Return the [x, y] coordinate for the center point of the cell that contains the specified text.  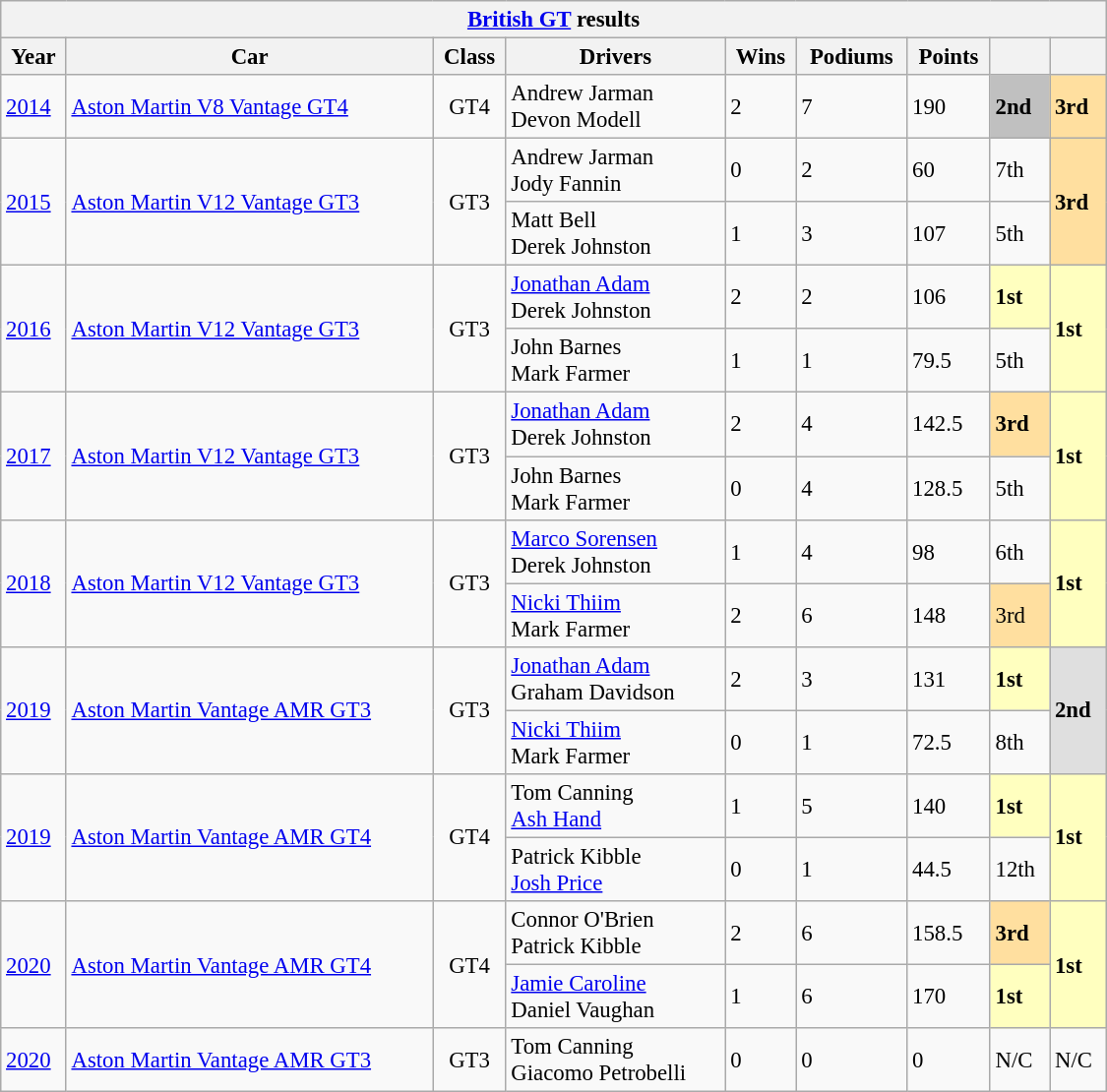
158.5 [949, 933]
Patrick Kibble Josh Price [616, 870]
Matt Bell Derek Johnston [616, 234]
148 [949, 616]
12th [1019, 870]
Podiums [852, 57]
7 [852, 106]
6th [1019, 551]
2016 [33, 329]
128.5 [949, 488]
Andrew Jarman Jody Fannin [616, 171]
Drivers [616, 57]
Connor O'Brien Patrick Kibble [616, 933]
60 [949, 171]
190 [949, 106]
107 [949, 234]
Jonathan Adam Graham Davidson [616, 679]
5 [852, 807]
7th [1019, 171]
8th [1019, 742]
Wins [761, 57]
142.5 [949, 425]
Andrew Jarman Devon Modell [616, 106]
140 [949, 807]
2014 [33, 106]
Class [469, 57]
44.5 [949, 870]
79.5 [949, 360]
2018 [33, 582]
2017 [33, 456]
Year [33, 57]
Tom Canning Ash Hand [616, 807]
Car [250, 57]
Aston Martin V8 Vantage GT4 [250, 106]
2015 [33, 203]
Marco Sorensen Derek Johnston [616, 551]
106 [949, 297]
98 [949, 551]
Points [949, 57]
Jamie Caroline Daniel Vaughan [616, 996]
British GT results [554, 20]
72.5 [949, 742]
Tom Canning Giacomo Petrobelli [616, 1061]
131 [949, 679]
170 [949, 996]
